Search for the cell housing the specified text and yield its (X, Y) center coordinate. 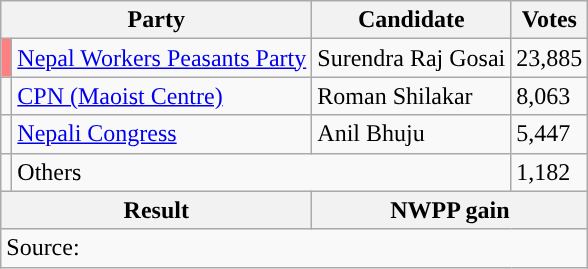
NWPP gain (450, 210)
5,447 (550, 134)
CPN (Maoist Centre) (162, 96)
Nepali Congress (162, 134)
Votes (550, 20)
Roman Shilakar (412, 96)
Source: (294, 248)
1,182 (550, 172)
Nepal Workers Peasants Party (162, 58)
Result (156, 210)
Party (156, 20)
23,885 (550, 58)
Surendra Raj Gosai (412, 58)
8,063 (550, 96)
Anil Bhuju (412, 134)
Candidate (412, 20)
Others (262, 172)
